Provide the (X, Y) coordinate of the cell's center where the given text is located.  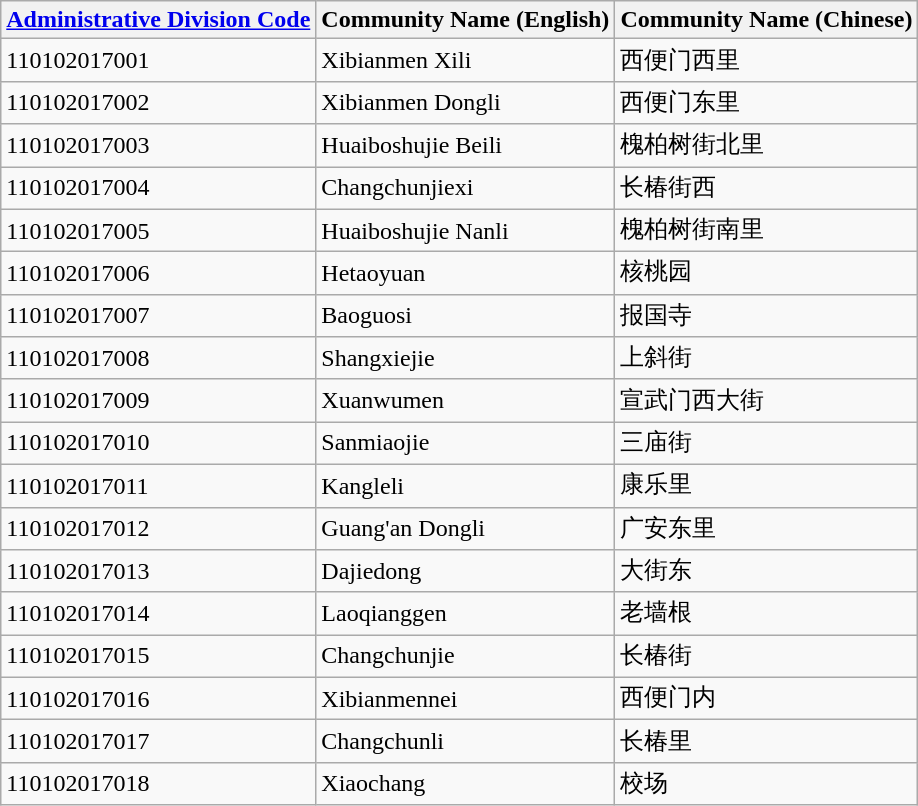
Guang'an Dongli (466, 528)
110102017018 (158, 784)
宣武门西大街 (766, 400)
110102017004 (158, 188)
110102017013 (158, 572)
110102017009 (158, 400)
Changchunli (466, 742)
Sanmiaojie (466, 444)
Xibianmen Dongli (466, 102)
Huaiboshujie Nanli (466, 230)
110102017015 (158, 656)
110102017005 (158, 230)
Huaiboshujie Beili (466, 146)
Changchunjiexi (466, 188)
110102017003 (158, 146)
110102017017 (158, 742)
110102017010 (158, 444)
报国寺 (766, 316)
核桃园 (766, 274)
广安东里 (766, 528)
槐柏树街南里 (766, 230)
Hetaoyuan (466, 274)
长椿里 (766, 742)
Baoguosi (466, 316)
110102017014 (158, 614)
Administrative Division Code (158, 20)
Xiaochang (466, 784)
110102017008 (158, 358)
西便门东里 (766, 102)
长椿街西 (766, 188)
110102017011 (158, 486)
110102017016 (158, 698)
110102017006 (158, 274)
110102017001 (158, 60)
槐柏树街北里 (766, 146)
长椿街 (766, 656)
Xibianmennei (466, 698)
三庙街 (766, 444)
Shangxiejie (466, 358)
西便门西里 (766, 60)
Community Name (English) (466, 20)
西便门内 (766, 698)
大街东 (766, 572)
Laoqianggen (466, 614)
Xibianmen Xili (466, 60)
老墙根 (766, 614)
校场 (766, 784)
110102017002 (158, 102)
康乐里 (766, 486)
Community Name (Chinese) (766, 20)
Xuanwumen (466, 400)
110102017012 (158, 528)
Dajiedong (466, 572)
上斜街 (766, 358)
Kangleli (466, 486)
110102017007 (158, 316)
Changchunjie (466, 656)
